Capture the cell that displays the provided text and extract its [x, y] central coordinate. 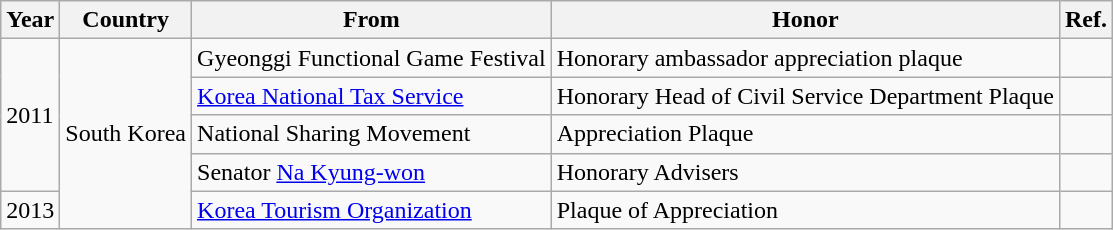
2011 [30, 115]
From [372, 20]
Plaque of Appreciation [805, 210]
Country [126, 20]
Honorary Advisers [805, 172]
Honorary ambassador appreciation plaque [805, 58]
Gyeonggi Functional Game Festival [372, 58]
Appreciation Plaque [805, 134]
National Sharing Movement [372, 134]
Ref. [1086, 20]
Korea National Tax Service [372, 96]
Honor [805, 20]
Korea Tourism Organization [372, 210]
Honorary Head of Civil Service Department Plaque [805, 96]
2013 [30, 210]
Senator Na Kyung-won [372, 172]
South Korea [126, 134]
Year [30, 20]
